Extract the (X, Y) coordinate from the center of the cell holding the provided text.  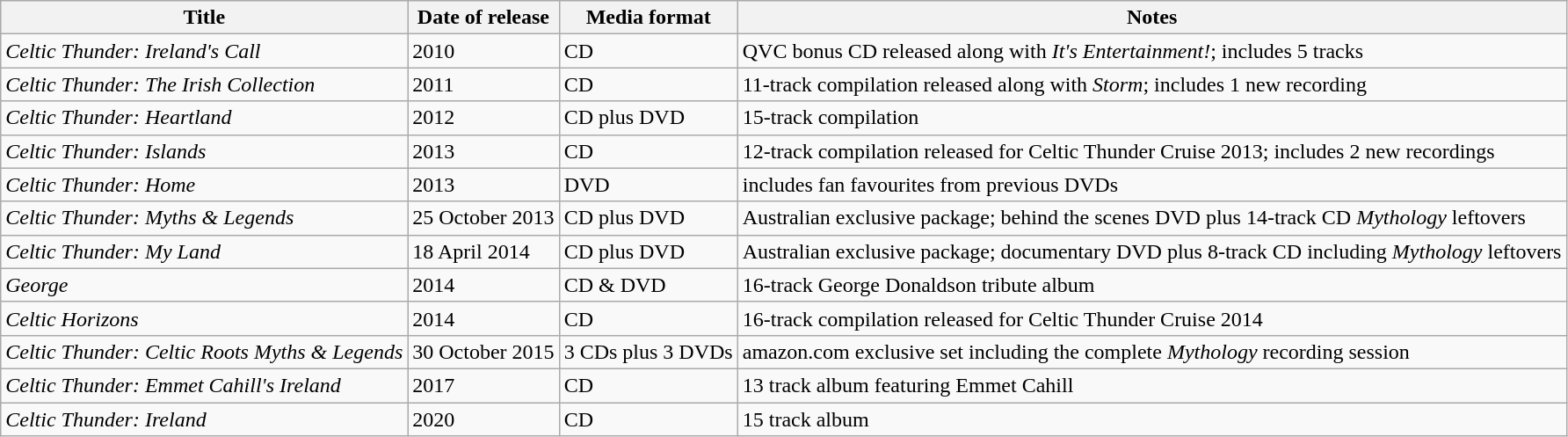
2017 (483, 385)
Australian exclusive package; documentary DVD plus 8-track CD including Mythology leftovers (1151, 251)
Celtic Thunder: Ireland's Call (204, 51)
George (204, 285)
30 October 2015 (483, 352)
16-track compilation released for Celtic Thunder Cruise 2014 (1151, 318)
15 track album (1151, 419)
Celtic Thunder: Emmet Cahill's Ireland (204, 385)
2011 (483, 84)
Celtic Thunder: Ireland (204, 419)
DVD (649, 185)
Media format (649, 18)
QVC bonus CD released along with It's Entertainment!; includes 5 tracks (1151, 51)
amazon.com exclusive set including the complete Mythology recording session (1151, 352)
Celtic Thunder: Celtic Roots Myths & Legends (204, 352)
13 track album featuring Emmet Cahill (1151, 385)
Celtic Thunder: The Irish Collection (204, 84)
12-track compilation released for Celtic Thunder Cruise 2013; includes 2 new recordings (1151, 151)
Celtic Thunder: Heartland (204, 118)
includes fan favourites from previous DVDs (1151, 185)
Australian exclusive package; behind the scenes DVD plus 14-track CD Mythology leftovers (1151, 218)
Celtic Thunder: My Land (204, 251)
Title (204, 18)
2010 (483, 51)
Celtic Thunder: Myths & Legends (204, 218)
11-track compilation released along with Storm; includes 1 new recording (1151, 84)
2012 (483, 118)
15-track compilation (1151, 118)
Date of release (483, 18)
Celtic Horizons (204, 318)
18 April 2014 (483, 251)
3 CDs plus 3 DVDs (649, 352)
Celtic Thunder: Home (204, 185)
CD & DVD (649, 285)
16-track George Donaldson tribute album (1151, 285)
Celtic Thunder: Islands (204, 151)
25 October 2013 (483, 218)
Notes (1151, 18)
2020 (483, 419)
